Pinpoint the cell where the given text exists, returning its [x, y] midpoint coordinate. 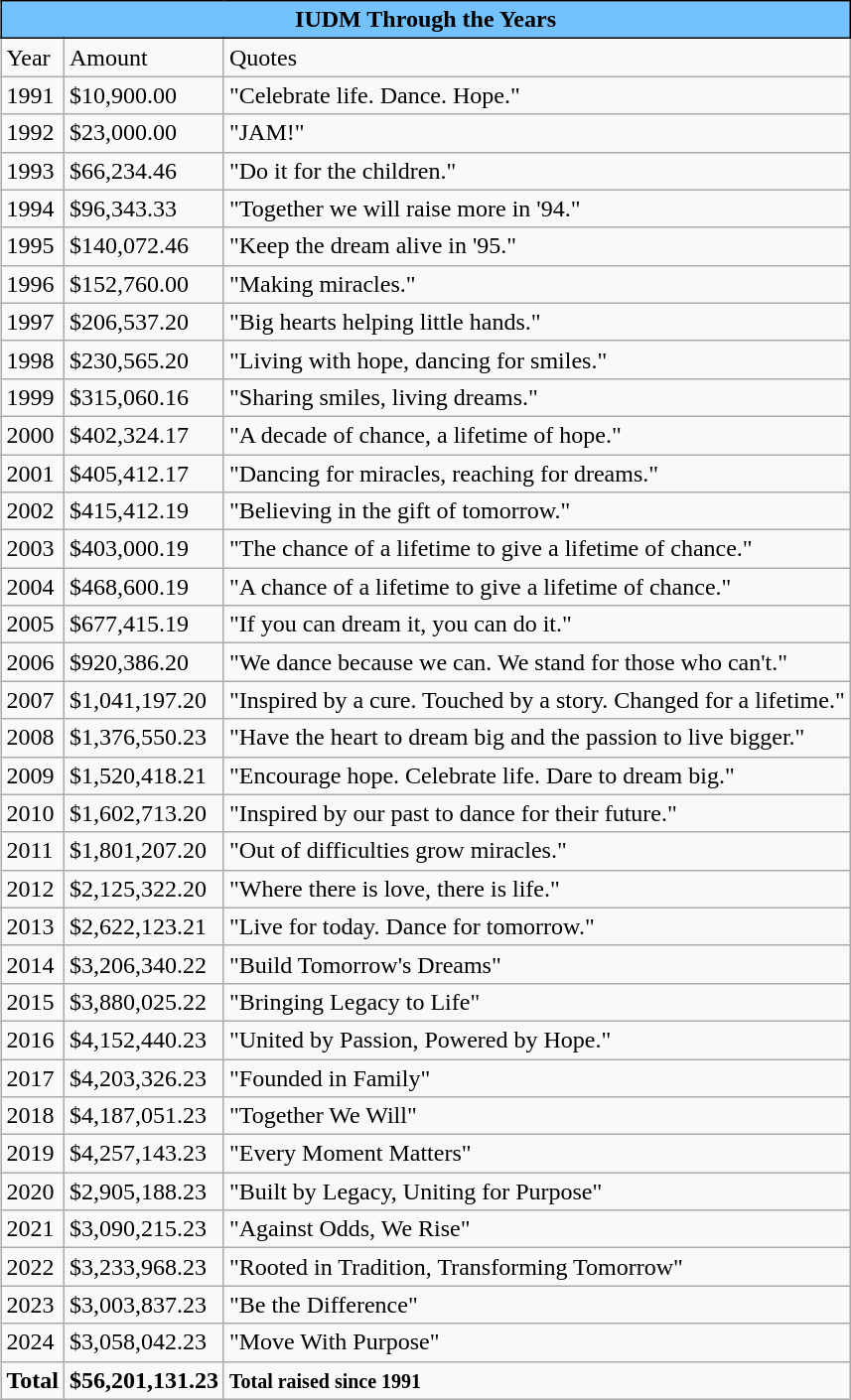
2017 [33, 1077]
$56,201,131.23 [143, 1380]
"Big hearts helping little hands." [536, 322]
2001 [33, 474]
2024 [33, 1342]
2003 [33, 549]
2018 [33, 1116]
"Have the heart to dream big and the passion to live bigger." [536, 738]
2016 [33, 1040]
2012 [33, 889]
"Celebrate life. Dance. Hope." [536, 95]
1999 [33, 397]
1995 [33, 246]
"Rooted in Tradition, Transforming Tomorrow" [536, 1267]
$1,041,197.20 [143, 700]
"If you can dream it, you can do it." [536, 625]
1994 [33, 209]
1996 [33, 284]
$3,206,340.22 [143, 964]
"Making miracles." [536, 284]
$677,415.19 [143, 625]
$2,125,322.20 [143, 889]
$66,234.46 [143, 171]
2015 [33, 1002]
"Out of difficulties grow miracles." [536, 851]
"Against Odds, We Rise" [536, 1229]
"Inspired by a cure. Touched by a story. Changed for a lifetime." [536, 700]
"Move With Purpose" [536, 1342]
"Together We Will" [536, 1116]
Amount [143, 58]
$4,203,326.23 [143, 1077]
"Living with hope, dancing for smiles." [536, 359]
$4,152,440.23 [143, 1040]
$152,760.00 [143, 284]
2023 [33, 1305]
"Inspired by our past to dance for their future." [536, 813]
$2,622,123.21 [143, 926]
1992 [33, 133]
"Build Tomorrow's Dreams" [536, 964]
$415,412.19 [143, 511]
$96,343.33 [143, 209]
Total [33, 1380]
2021 [33, 1229]
$4,257,143.23 [143, 1154]
$468,600.19 [143, 587]
$1,520,418.21 [143, 775]
$1,376,550.23 [143, 738]
"Dancing for miracles, reaching for dreams." [536, 474]
"The chance of a lifetime to give a lifetime of chance." [536, 549]
Total raised since 1991 [536, 1380]
$230,565.20 [143, 359]
2005 [33, 625]
2020 [33, 1191]
Year [33, 58]
1998 [33, 359]
2011 [33, 851]
"Keep the dream alive in '95." [536, 246]
"Encourage hope. Celebrate life. Dare to dream big." [536, 775]
"Founded in Family" [536, 1077]
"Together we will raise more in '94." [536, 209]
2007 [33, 700]
2022 [33, 1267]
"United by Passion, Powered by Hope." [536, 1040]
$206,537.20 [143, 322]
"Built by Legacy, Uniting for Purpose" [536, 1191]
2002 [33, 511]
"Live for today. Dance for tomorrow." [536, 926]
2009 [33, 775]
IUDM Through the Years [425, 20]
2006 [33, 662]
2004 [33, 587]
1993 [33, 171]
$920,386.20 [143, 662]
$3,880,025.22 [143, 1002]
1991 [33, 95]
"Be the Difference" [536, 1305]
$23,000.00 [143, 133]
$3,058,042.23 [143, 1342]
Quotes [536, 58]
2010 [33, 813]
$4,187,051.23 [143, 1116]
"Every Moment Matters" [536, 1154]
$3,090,215.23 [143, 1229]
2014 [33, 964]
"JAM!" [536, 133]
$3,233,968.23 [143, 1267]
2008 [33, 738]
"A decade of chance, a lifetime of hope." [536, 435]
$1,801,207.20 [143, 851]
2013 [33, 926]
$2,905,188.23 [143, 1191]
$140,072.46 [143, 246]
$405,412.17 [143, 474]
"Bringing Legacy to Life" [536, 1002]
$402,324.17 [143, 435]
"Do it for the children." [536, 171]
"We dance because we can. We stand for those who can't." [536, 662]
2000 [33, 435]
"A chance of a lifetime to give a lifetime of chance." [536, 587]
1997 [33, 322]
$315,060.16 [143, 397]
$10,900.00 [143, 95]
$1,602,713.20 [143, 813]
$403,000.19 [143, 549]
"Where there is love, there is life." [536, 889]
"Sharing smiles, living dreams." [536, 397]
2019 [33, 1154]
$3,003,837.23 [143, 1305]
"Believing in the gift of tomorrow." [536, 511]
